Provide the [X, Y] coordinate of the cell's center where the given text is located.  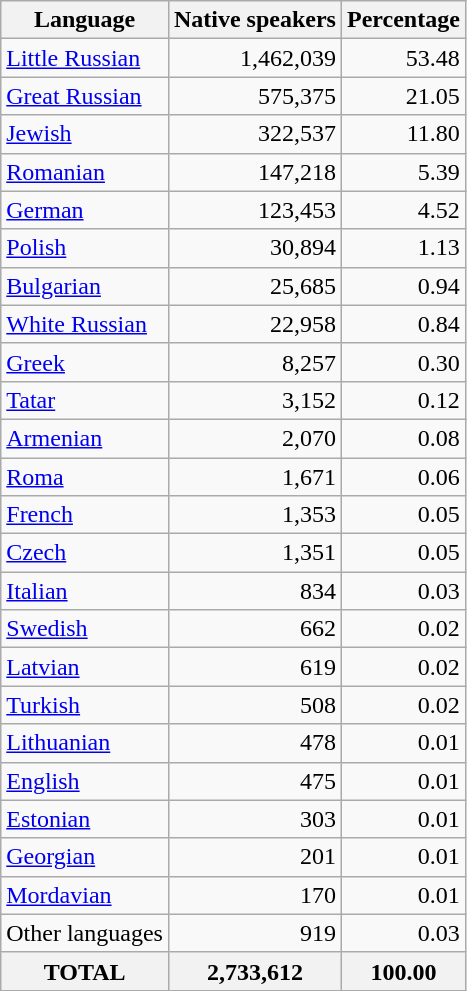
Greek [85, 362]
1,353 [254, 515]
147,218 [254, 172]
303 [254, 819]
Percentage [403, 20]
619 [254, 667]
123,453 [254, 210]
German [85, 210]
1,671 [254, 477]
834 [254, 591]
25,685 [254, 286]
919 [254, 933]
Lithuanian [85, 743]
0.30 [403, 362]
1,462,039 [254, 58]
Tatar [85, 400]
322,537 [254, 134]
11.80 [403, 134]
Other languages [85, 933]
1.13 [403, 248]
French [85, 515]
21.05 [403, 96]
Bulgarian [85, 286]
8,257 [254, 362]
0.84 [403, 324]
2,070 [254, 438]
Turkish [85, 705]
TOTAL [85, 971]
Roma [85, 477]
22,958 [254, 324]
Armenian [85, 438]
53.48 [403, 58]
Great Russian [85, 96]
Mordavian [85, 895]
White Russian [85, 324]
4.52 [403, 210]
Swedish [85, 629]
Italian [85, 591]
475 [254, 781]
508 [254, 705]
3,152 [254, 400]
1,351 [254, 553]
Native speakers [254, 20]
Little Russian [85, 58]
0.94 [403, 286]
662 [254, 629]
Georgian [85, 857]
5.39 [403, 172]
Latvian [85, 667]
Estonian [85, 819]
0.12 [403, 400]
100.00 [403, 971]
Language [85, 20]
English [85, 781]
30,894 [254, 248]
Czech [85, 553]
Jewish [85, 134]
575,375 [254, 96]
478 [254, 743]
Polish [85, 248]
0.06 [403, 477]
201 [254, 857]
2,733,612 [254, 971]
0.08 [403, 438]
Romanian [85, 172]
170 [254, 895]
